Return [x, y] of the center of cell containing provided text 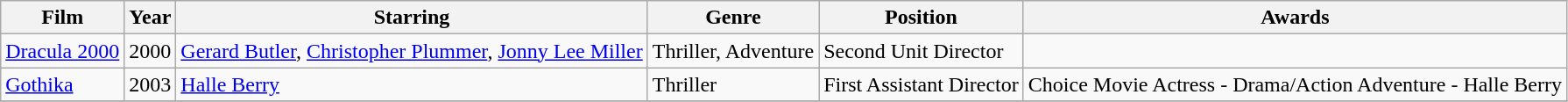
Thriller, Adventure [732, 51]
2003 [151, 84]
2000 [151, 51]
Choice Movie Actress - Drama/Action Adventure - Halle Berry [1295, 84]
Gothika [63, 84]
Second Unit Director [922, 51]
Thriller [732, 84]
First Assistant Director [922, 84]
Gerard Butler, Christopher Plummer, Jonny Lee Miller [412, 51]
Genre [732, 18]
Starring [412, 18]
Halle Berry [412, 84]
Film [63, 18]
Awards [1295, 18]
Dracula 2000 [63, 51]
Year [151, 18]
Position [922, 18]
